Extract the (x, y) coordinate from the center of the cell holding the provided text.  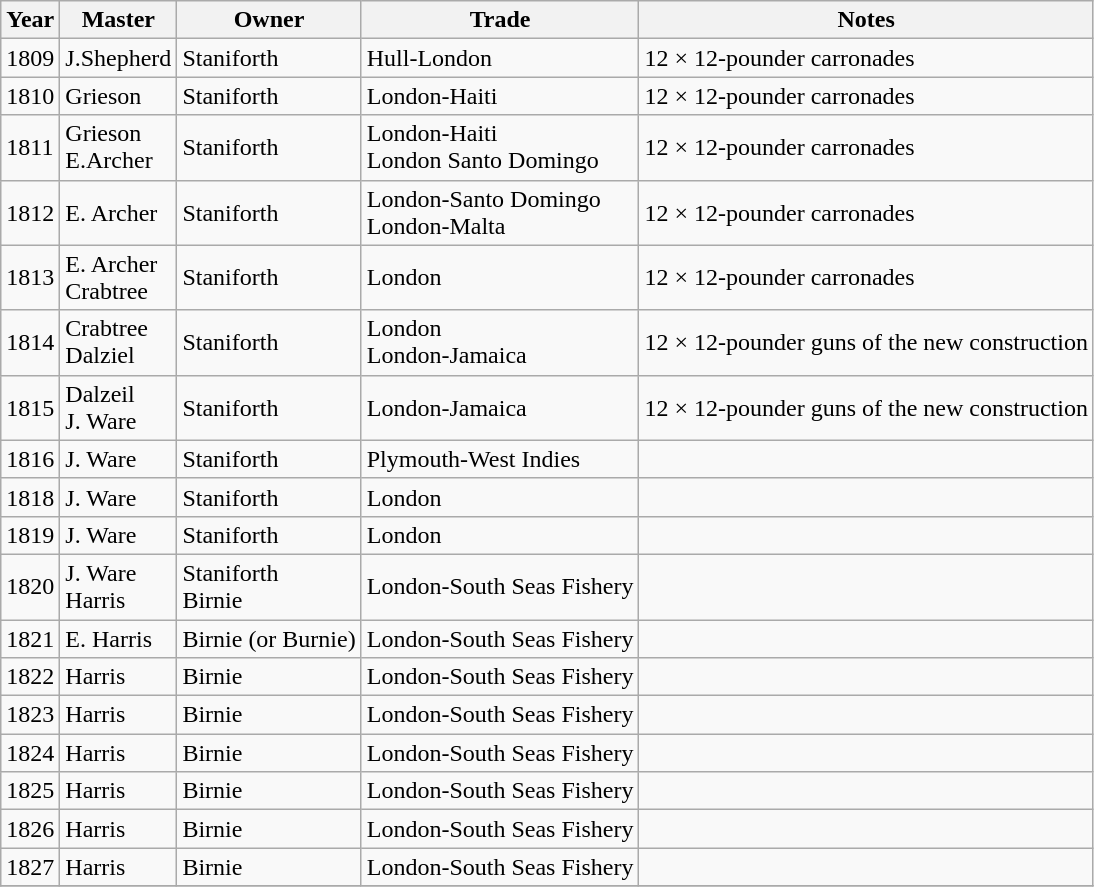
1827 (30, 867)
1819 (30, 535)
LondonLondon-Jamaica (500, 342)
Birnie (or Burnie) (269, 639)
Year (30, 20)
1822 (30, 677)
1810 (30, 96)
1811 (30, 148)
StaniforthBirnie (269, 586)
London-Santo DomingoLondon-Malta (500, 212)
1826 (30, 829)
London-HaitiLondon Santo Domingo (500, 148)
Plymouth-West Indies (500, 459)
1823 (30, 715)
London-Haiti (500, 96)
Trade (500, 20)
Master (118, 20)
1809 (30, 58)
Hull-London (500, 58)
1818 (30, 497)
E. Archer (118, 212)
J.Shepherd (118, 58)
J. WareHarris (118, 586)
GriesonE.Archer (118, 148)
E. ArcherCrabtree (118, 278)
1821 (30, 639)
CrabtreeDalziel (118, 342)
1815 (30, 408)
1813 (30, 278)
1824 (30, 753)
Owner (269, 20)
1816 (30, 459)
1825 (30, 791)
DalzeilJ. Ware (118, 408)
Grieson (118, 96)
London-Jamaica (500, 408)
E. Harris (118, 639)
1812 (30, 212)
Notes (866, 20)
1814 (30, 342)
1820 (30, 586)
